Identify which cell holds the provided text, then report its [x, y] central coordinate. 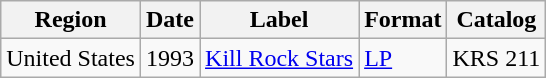
Kill Rock Stars [280, 58]
Format [403, 20]
LP [403, 58]
1993 [170, 58]
Region [71, 20]
United States [71, 58]
Date [170, 20]
Catalog [496, 20]
KRS 211 [496, 58]
Label [280, 20]
